For the text-containing cell, return its midpoint in (x, y) coordinate format. 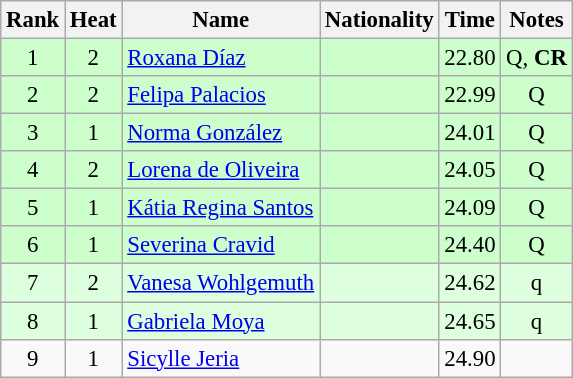
Nationality (380, 20)
5 (33, 208)
Name (221, 20)
9 (33, 358)
22.80 (470, 58)
24.90 (470, 358)
Severina Cravid (221, 245)
Heat (94, 20)
4 (33, 170)
24.40 (470, 245)
Roxana Díaz (221, 58)
Gabriela Moya (221, 321)
Time (470, 20)
Sicylle Jeria (221, 358)
24.09 (470, 208)
Kátia Regina Santos (221, 208)
22.99 (470, 95)
24.01 (470, 133)
8 (33, 321)
Rank (33, 20)
Norma González (221, 133)
Vanesa Wohlgemuth (221, 283)
3 (33, 133)
24.62 (470, 283)
7 (33, 283)
Felipa Palacios (221, 95)
Lorena de Oliveira (221, 170)
Notes (536, 20)
Q, CR (536, 58)
24.05 (470, 170)
24.65 (470, 321)
6 (33, 245)
